For the text-containing cell, return its midpoint in (X, Y) coordinate format. 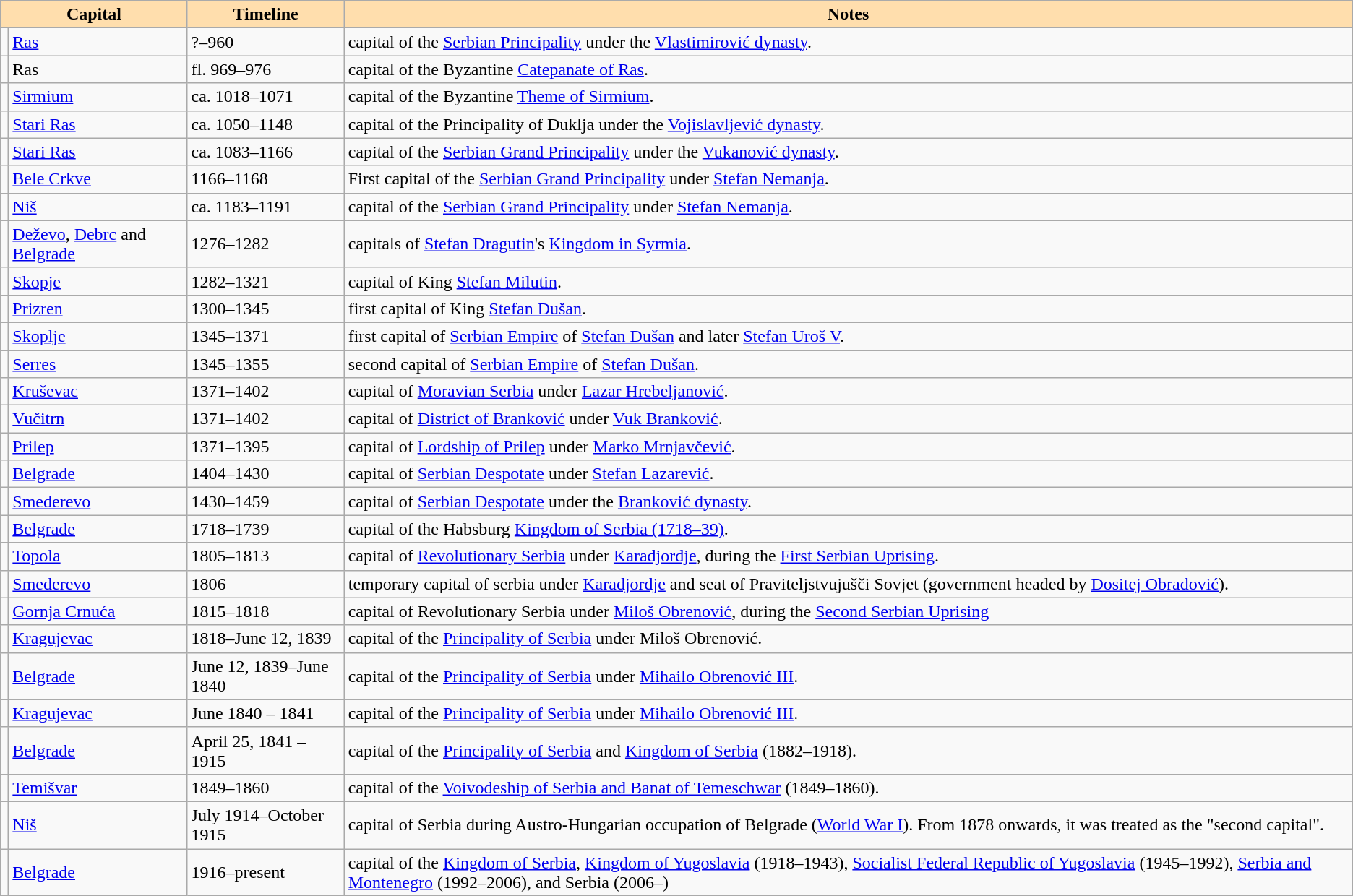
Skopje (98, 281)
capital of the Serbian Grand Principality under Stefan Nemanja. (849, 207)
First capital of the Serbian Grand Principality under Stefan Nemanja. (849, 179)
Deževo, Debrc and Belgrade (98, 244)
July 1914–October 1915 (266, 825)
capitals of Stefan Dragutin's Kingdom in Syrmia. (849, 244)
April 25, 1841 – 1915 (266, 750)
1166–1168 (266, 179)
capital of Serbia during Austro-Hungarian occupation of Belgrade (World War I). From 1878 onwards, it was treated as the "second capital". (849, 825)
capital of the Principality of Serbia and Kingdom of Serbia (1882–1918). (849, 750)
Kruševac (98, 392)
June 12, 1839–June 1840 (266, 676)
capital of Serbian Despotate under Stefan Lazarević. (849, 474)
Topola (98, 556)
Notes (849, 14)
1818–June 12, 1839 (266, 639)
capital of the Byzantine Catepanate of Ras. (849, 69)
Bele Crkve (98, 179)
temporary capital of serbia under Karadjordje and seat of Praviteljstvujušči Sovjet (government headed by Dositej Obradović). (849, 584)
capital of Moravian Serbia under Lazar Hrebeljanović. (849, 392)
1276–1282 (266, 244)
Prilep (98, 447)
capital of the Serbian Principality under the Vlastimirović dynasty. (849, 42)
1345–1355 (266, 363)
ca. 1183–1191 (266, 207)
1282–1321 (266, 281)
Skoplje (98, 336)
capital of Revolutionary Serbia under Karadjordje, during the First Serbian Uprising. (849, 556)
1916–present (266, 871)
capital of District of Branković under Vuk Branković. (849, 419)
1815–1818 (266, 611)
ca. 1018–1071 (266, 97)
ca. 1050–1148 (266, 124)
capital of Revolutionary Serbia under Miloš Obrenović, during the Second Serbian Uprising (849, 611)
capital of the Serbian Grand Principality under the Vukanović dynasty. (849, 152)
1430–1459 (266, 501)
1345–1371 (266, 336)
Gornja Crnuća (98, 611)
1805–1813 (266, 556)
Capital (94, 14)
Prizren (98, 309)
first capital of King Stefan Dušan. (849, 309)
1718–1739 (266, 529)
fl. 969–976 (266, 69)
capital of the Principality of Serbia under Miloš Obrenović. (849, 639)
capital of the Byzantine Theme of Sirmium. (849, 97)
June 1840 – 1841 (266, 713)
capital of the Habsburg Kingdom of Serbia (1718–39). (849, 529)
first capital of Serbian Empire of Stefan Dušan and later Stefan Uroš V. (849, 336)
Vučitrn (98, 419)
second capital of Serbian Empire of Stefan Dušan. (849, 363)
capital of the Principality of Duklja under the Vojislavljević dynasty. (849, 124)
1806 (266, 584)
capital of Lordship of Prilep under Marko Mrnjavčević. (849, 447)
?–960 (266, 42)
Temišvar (98, 788)
Timeline (266, 14)
1371–1395 (266, 447)
capital of King Stefan Milutin. (849, 281)
Serres (98, 363)
1300–1345 (266, 309)
capital of the Voivodeship of Serbia and Banat of Temeschwar (1849–1860). (849, 788)
Sirmium (98, 97)
capital of Serbian Despotate under the Branković dynasty. (849, 501)
1849–1860 (266, 788)
1404–1430 (266, 474)
ca. 1083–1166 (266, 152)
